Identify which cell holds the provided text, then report its [X, Y] central coordinate. 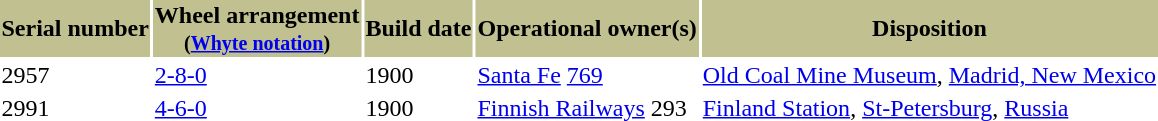
2957 [75, 75]
Old Coal Mine Museum, Madrid, New Mexico [929, 75]
2-8-0 [257, 75]
Disposition [929, 28]
Build date [418, 28]
Santa Fe 769 [587, 75]
Wheel arrangement(Whyte notation) [257, 28]
Serial number [75, 28]
Operational owner(s) [587, 28]
1900 [418, 75]
